For the text-containing cell, return its midpoint in (X, Y) coordinate format. 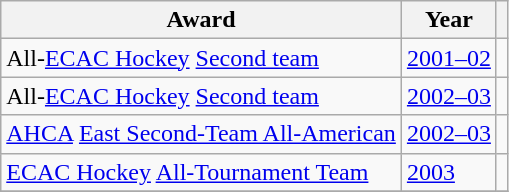
Year (448, 20)
Award (202, 20)
2003 (448, 172)
AHCA East Second-Team All-American (202, 134)
ECAC Hockey All-Tournament Team (202, 172)
2001–02 (448, 58)
